Locate the cell with the specified text and output its (x, y) center coordinate. 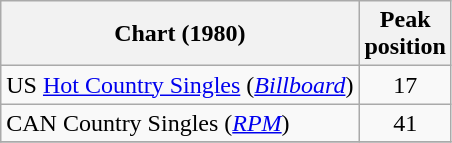
US Hot Country Singles (Billboard) (180, 85)
Peakposition (405, 34)
17 (405, 85)
41 (405, 123)
Chart (1980) (180, 34)
CAN Country Singles (RPM) (180, 123)
